Return [X, Y] of the center of cell containing provided text 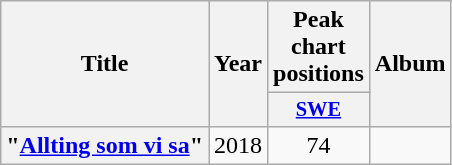
Year [238, 64]
74 [319, 145]
"Allting som vi sa" [105, 145]
Peak chart positions [319, 47]
SWE [319, 110]
2018 [238, 145]
Title [105, 64]
Album [410, 64]
